Determine the (x, y) coordinate at the center of the cell enclosing the given text.  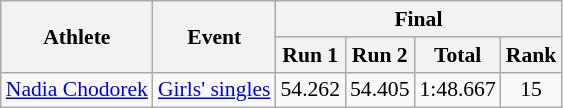
54.262 (310, 90)
Final (419, 19)
Run 1 (310, 55)
15 (532, 90)
Girls' singles (214, 90)
Event (214, 36)
1:48.667 (457, 90)
Total (457, 55)
Run 2 (380, 55)
54.405 (380, 90)
Rank (532, 55)
Athlete (77, 36)
Nadia Chodorek (77, 90)
